Search for the cell housing the specified text and yield its [x, y] center coordinate. 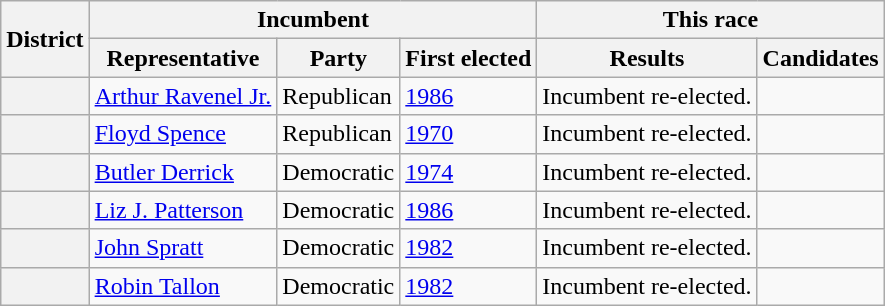
Robin Tallon [183, 286]
Incumbent [313, 20]
Floyd Spence [183, 134]
1970 [468, 134]
Arthur Ravenel Jr. [183, 96]
Butler Derrick [183, 172]
Representative [183, 58]
First elected [468, 58]
Liz J. Patterson [183, 210]
John Spratt [183, 248]
Results [647, 58]
Party [338, 58]
1974 [468, 172]
Candidates [820, 58]
This race [710, 20]
District [45, 39]
